Locate the cell with the specified text and output its (X, Y) center coordinate. 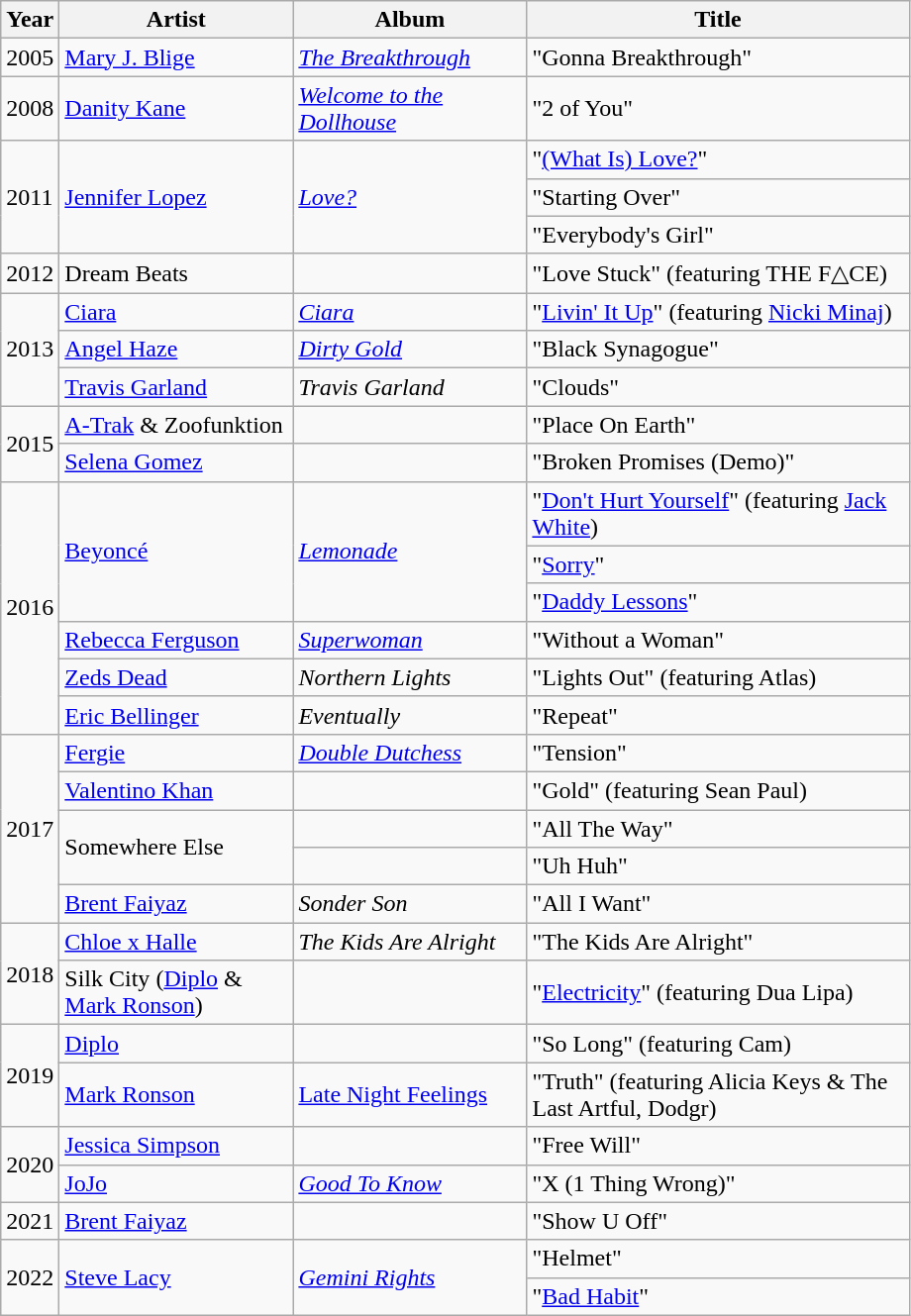
"So Long" (featuring Cam) (718, 1044)
Double Dutchess (410, 753)
Selena Gomez (176, 462)
"All The Way" (718, 829)
Beyoncé (176, 551)
"Daddy Lessons" (718, 602)
"Sorry" (718, 564)
"Bad Habit" (718, 1296)
The Breakthrough (410, 57)
"(What Is) Love?" (718, 159)
Late Night Feelings (410, 1095)
Northern Lights (410, 677)
Artist (176, 20)
Angel Haze (176, 350)
2005 (30, 57)
A-Trak & Zoofunktion (176, 425)
2016 (30, 608)
"Gold" (featuring Sean Paul) (718, 790)
"2 of You" (718, 109)
Album (410, 20)
"Gonna Breakthrough" (718, 57)
Diplo (176, 1044)
2022 (30, 1277)
"Place On Earth" (718, 425)
2008 (30, 109)
Jessica Simpson (176, 1146)
"Clouds" (718, 387)
"Don't Hurt Yourself" (featuring Jack White) (718, 513)
"X (1 Thing Wrong)" (718, 1183)
Good To Know (410, 1183)
"Electricity" (featuring Dua Lipa) (718, 992)
JoJo (176, 1183)
Dirty Gold (410, 350)
Year (30, 20)
Eric Bellinger (176, 715)
Title (718, 20)
Eventually (410, 715)
Jennifer Lopez (176, 197)
2021 (30, 1221)
Steve Lacy (176, 1277)
Zeds Dead (176, 677)
Love? (410, 197)
"Uh Huh" (718, 866)
Chloe x Halle (176, 942)
Danity Kane (176, 109)
"Tension" (718, 753)
"Broken Promises (Demo)" (718, 462)
2011 (30, 197)
"Black Synagogue" (718, 350)
Rebecca Ferguson (176, 640)
"The Kids Are Alright" (718, 942)
2019 (30, 1075)
Mark Ronson (176, 1095)
Superwoman (410, 640)
"Helmet" (718, 1259)
Dream Beats (176, 273)
2017 (30, 828)
2015 (30, 444)
"Without a Woman" (718, 640)
"Truth" (featuring Alicia Keys & The Last Artful, Dodgr) (718, 1095)
2020 (30, 1164)
"Everybody's Girl" (718, 235)
Mary J. Blige (176, 57)
2012 (30, 273)
Sonder Son (410, 904)
Fergie (176, 753)
The Kids Are Alright (410, 942)
Silk City (Diplo & Mark Ronson) (176, 992)
"All I Want" (718, 904)
Lemonade (410, 551)
"Free Will" (718, 1146)
"Repeat" (718, 715)
Valentino Khan (176, 790)
"Show U Off" (718, 1221)
"Starting Over" (718, 197)
"Livin' It Up" (featuring Nicki Minaj) (718, 312)
Somewhere Else (176, 848)
"Love Stuck" (featuring THE F△CE) (718, 273)
"Lights Out" (featuring Atlas) (718, 677)
Welcome to the Dollhouse (410, 109)
Gemini Rights (410, 1277)
2013 (30, 350)
2018 (30, 974)
